Return [x, y] of the center of cell containing provided text 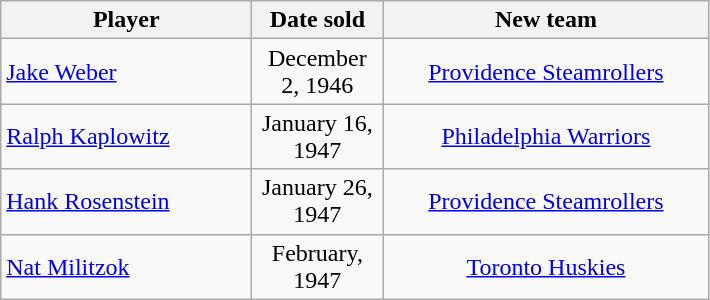
December 2, 1946 [318, 72]
January 16, 1947 [318, 136]
Hank Rosenstein [126, 202]
New team [546, 20]
Philadelphia Warriors [546, 136]
January 26, 1947 [318, 202]
Nat Militzok [126, 266]
Player [126, 20]
Toronto Huskies [546, 266]
February, 1947 [318, 266]
Jake Weber [126, 72]
Date sold [318, 20]
Ralph Kaplowitz [126, 136]
